Return [X, Y] of the center of cell containing provided text 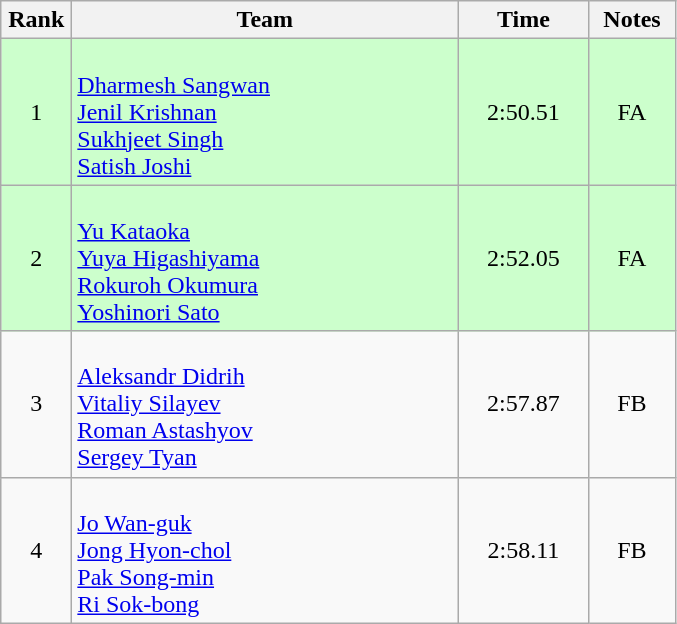
Dharmesh SangwanJenil KrishnanSukhjeet SinghSatish Joshi [265, 112]
2:52.05 [524, 258]
3 [36, 404]
4 [36, 550]
Team [265, 20]
2:50.51 [524, 112]
Jo Wan-gukJong Hyon-cholPak Song-minRi Sok-bong [265, 550]
2 [36, 258]
Aleksandr DidrihVitaliy SilayevRoman AstashyovSergey Tyan [265, 404]
2:57.87 [524, 404]
Time [524, 20]
2:58.11 [524, 550]
Yu KataokaYuya HigashiyamaRokuroh OkumuraYoshinori Sato [265, 258]
Notes [632, 20]
1 [36, 112]
Rank [36, 20]
